Search for the cell housing the specified text and yield its (X, Y) center coordinate. 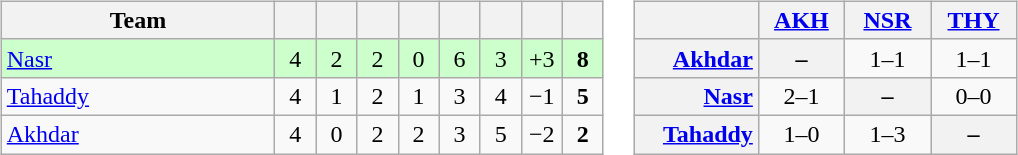
1–3 (887, 134)
1–0 (801, 134)
8 (582, 58)
−1 (542, 96)
+3 (542, 58)
2–1 (801, 96)
NSR (887, 20)
THY (973, 20)
6 (460, 58)
0–0 (973, 96)
−2 (542, 134)
AKH (801, 20)
Team (138, 20)
